Capture the cell that displays the provided text and extract its [X, Y] central coordinate. 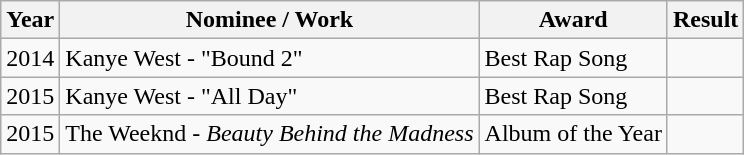
The Weeknd - Beauty Behind the Madness [270, 134]
2014 [30, 58]
Award [573, 20]
Kanye West - "Bound 2" [270, 58]
Year [30, 20]
Album of the Year [573, 134]
Result [705, 20]
Nominee / Work [270, 20]
Kanye West - "All Day" [270, 96]
